Determine the [x, y] coordinate at the center of the cell enclosing the given text.  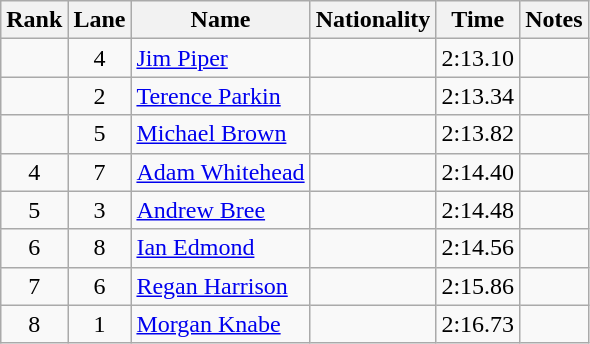
Rank [34, 20]
2:16.73 [478, 324]
2:14.40 [478, 172]
Ian Edmond [220, 248]
2:13.34 [478, 96]
Regan Harrison [220, 286]
Lane [100, 20]
2:13.10 [478, 58]
2:14.56 [478, 248]
2 [100, 96]
2:13.82 [478, 134]
Notes [554, 20]
Michael Brown [220, 134]
Name [220, 20]
3 [100, 210]
Jim Piper [220, 58]
1 [100, 324]
Time [478, 20]
Andrew Bree [220, 210]
2:15.86 [478, 286]
Adam Whitehead [220, 172]
2:14.48 [478, 210]
Terence Parkin [220, 96]
Morgan Knabe [220, 324]
Nationality [373, 20]
